Return the (x, y) coordinate for the center point of the cell that contains the specified text.  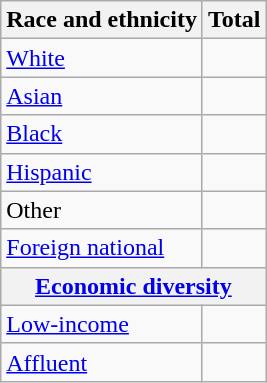
Affluent (102, 362)
Black (102, 134)
Foreign national (102, 248)
Economic diversity (134, 286)
White (102, 58)
Low-income (102, 324)
Total (234, 20)
Hispanic (102, 172)
Asian (102, 96)
Other (102, 210)
Race and ethnicity (102, 20)
